Detect which cell encompasses the target text, then output its [x, y] center coordinate. 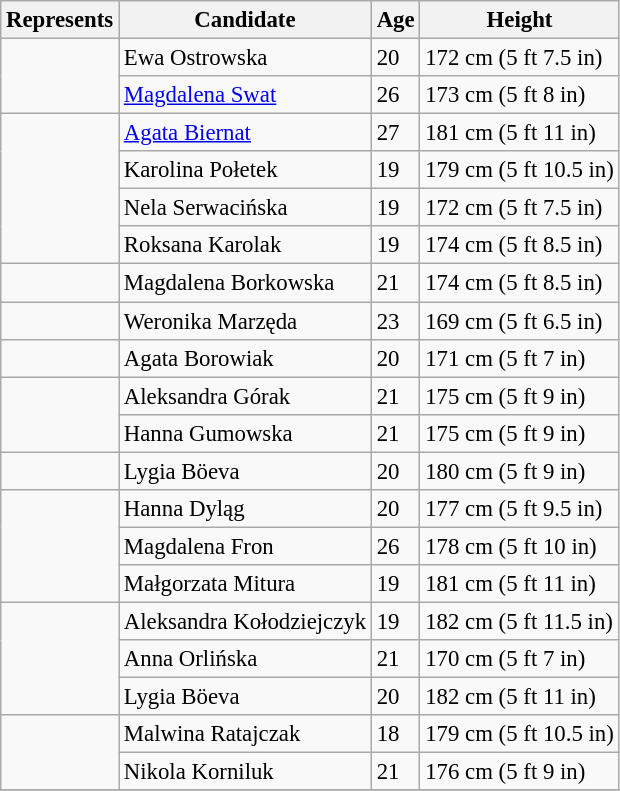
Aleksandra Kołodziejczyk [244, 621]
Represents [60, 20]
182 cm (5 ft 11.5 in) [520, 621]
18 [396, 734]
Aleksandra Górak [244, 396]
Agata Borowiak [244, 358]
Height [520, 20]
169 cm (5 ft 6.5 in) [520, 321]
23 [396, 321]
Karolina Połetek [244, 170]
Age [396, 20]
180 cm (5 ft 9 in) [520, 471]
173 cm (5 ft 8 in) [520, 95]
177 cm (5 ft 9.5 in) [520, 509]
Hanna Gumowska [244, 433]
Roksana Karolak [244, 245]
Magdalena Swat [244, 95]
Candidate [244, 20]
Anna Orlińska [244, 659]
Magdalena Fron [244, 546]
Małgorzata Mitura [244, 584]
Malwina Ratajczak [244, 734]
182 cm (5 ft 11 in) [520, 697]
Nikola Korniluk [244, 772]
170 cm (5 ft 7 in) [520, 659]
Hanna Dyląg [244, 509]
Nela Serwacińska [244, 208]
Weronika Marzęda [244, 321]
27 [396, 133]
Magdalena Borkowska [244, 283]
Agata Biernat [244, 133]
176 cm (5 ft 9 in) [520, 772]
171 cm (5 ft 7 in) [520, 358]
178 cm (5 ft 10 in) [520, 546]
Ewa Ostrowska [244, 58]
